Detect which cell encompasses the target text, then output its [x, y] center coordinate. 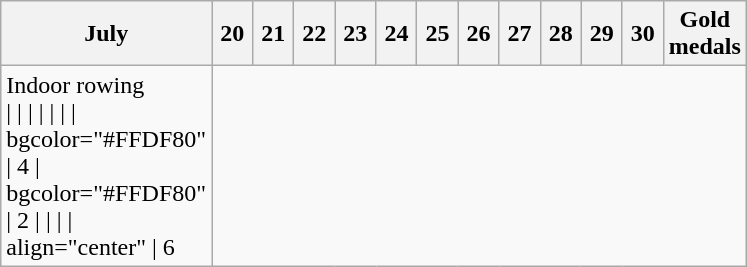
30 [642, 34]
26 [478, 34]
24 [396, 34]
July [106, 34]
25 [438, 34]
21 [274, 34]
20 [232, 34]
22 [314, 34]
27 [520, 34]
Gold medals [704, 34]
28 [560, 34]
29 [602, 34]
Indoor rowing| | | | | | | bgcolor="#FFDF80" | 4 | bgcolor="#FFDF80" | 2 | | | | align="center" | 6 [106, 166]
23 [356, 34]
